Search for the cell housing the specified text and yield its [X, Y] center coordinate. 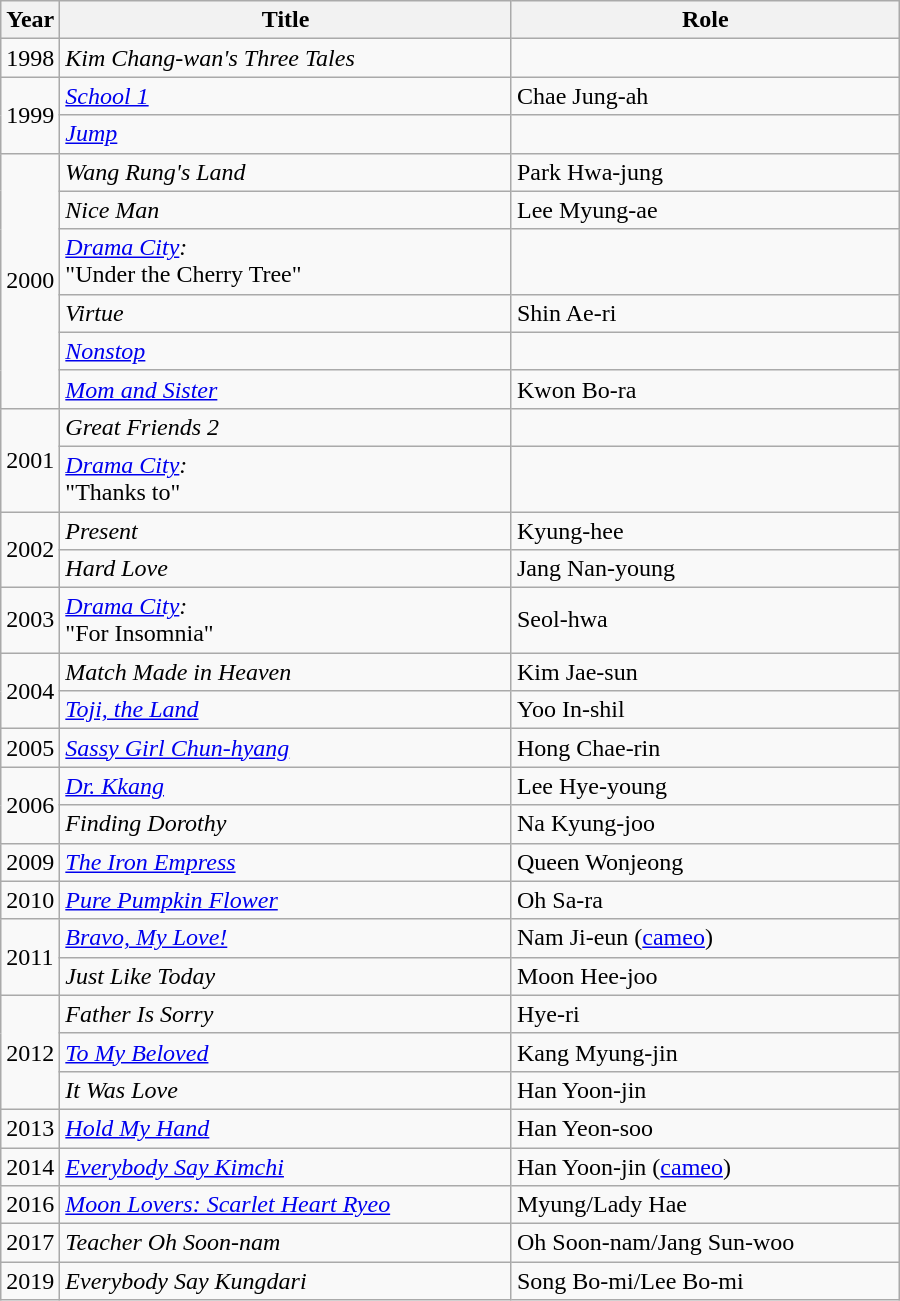
1998 [30, 58]
Myung/Lady Hae [705, 1205]
Pure Pumpkin Flower [286, 900]
Title [286, 20]
It Was Love [286, 1090]
School 1 [286, 96]
Seol-hwa [705, 620]
Kim Chang-wan's Three Tales [286, 58]
Jump [286, 134]
2005 [30, 748]
Drama City:"Under the Cherry Tree" [286, 262]
Han Yoon-jin (cameo) [705, 1167]
2019 [30, 1281]
Hard Love [286, 569]
Virtue [286, 313]
Lee Hye-young [705, 786]
Moon Hee-joo [705, 976]
Nam Ji-eun (cameo) [705, 938]
Hold My Hand [286, 1128]
Hye-ri [705, 1014]
Father Is Sorry [286, 1014]
Kang Myung-jin [705, 1052]
Han Yeon-soo [705, 1128]
Nonstop [286, 351]
Match Made in Heaven [286, 672]
2004 [30, 691]
Bravo, My Love! [286, 938]
Wang Rung's Land [286, 172]
2010 [30, 900]
Toji, the Land [286, 710]
2009 [30, 862]
Na Kyung-joo [705, 824]
Park Hwa-jung [705, 172]
Role [705, 20]
Shin Ae-ri [705, 313]
The Iron Empress [286, 862]
Year [30, 20]
Lee Myung-ae [705, 210]
1999 [30, 115]
Drama City:"Thanks to" [286, 478]
2001 [30, 460]
2016 [30, 1205]
Chae Jung-ah [705, 96]
2011 [30, 957]
Mom and Sister [286, 389]
To My Beloved [286, 1052]
Yoo In-shil [705, 710]
Kwon Bo-ra [705, 389]
2003 [30, 620]
Great Friends 2 [286, 427]
Kyung-hee [705, 531]
Sassy Girl Chun-hyang [286, 748]
2012 [30, 1052]
Queen Wonjeong [705, 862]
Oh Sa-ra [705, 900]
Hong Chae-rin [705, 748]
Teacher Oh Soon-nam [286, 1243]
Oh Soon-nam/Jang Sun-woo [705, 1243]
Everybody Say Kungdari [286, 1281]
Everybody Say Kimchi [286, 1167]
2013 [30, 1128]
Han Yoon-jin [705, 1090]
2002 [30, 550]
Jang Nan-young [705, 569]
Dr. Kkang [286, 786]
Song Bo-mi/Lee Bo-mi [705, 1281]
2017 [30, 1243]
Finding Dorothy [286, 824]
2006 [30, 805]
Just Like Today [286, 976]
2000 [30, 280]
Present [286, 531]
2014 [30, 1167]
Nice Man [286, 210]
Moon Lovers: Scarlet Heart Ryeo [286, 1205]
Drama City:"For Insomnia" [286, 620]
Kim Jae-sun [705, 672]
